Detect which cell encompasses the target text, then output its (X, Y) center coordinate. 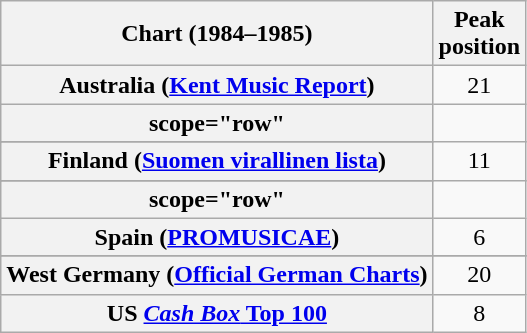
US Cash Box Top 100 (217, 313)
11 (479, 161)
Chart (1984–1985) (217, 34)
Peakposition (479, 34)
Australia (Kent Music Report) (217, 85)
West Germany (Official German Charts) (217, 275)
Finland (Suomen virallinen lista) (217, 161)
20 (479, 275)
8 (479, 313)
Spain (PROMUSICAE) (217, 237)
21 (479, 85)
6 (479, 237)
